Return (x, y) of the center of cell containing provided text 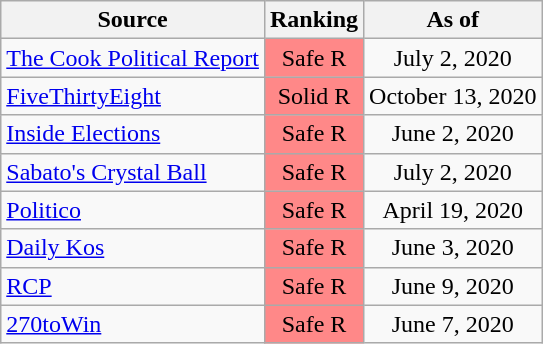
June 7, 2020 (453, 324)
April 19, 2020 (453, 210)
June 2, 2020 (453, 134)
Politico (133, 210)
FiveThirtyEight (133, 96)
Ranking (314, 20)
Source (133, 20)
Sabato's Crystal Ball (133, 172)
RCP (133, 286)
Solid R (314, 96)
Inside Elections (133, 134)
As of (453, 20)
The Cook Political Report (133, 58)
October 13, 2020 (453, 96)
June 9, 2020 (453, 286)
June 3, 2020 (453, 248)
Daily Kos (133, 248)
270toWin (133, 324)
